Scan for the cell matching the given text and deliver its [X, Y] coordinate at center. 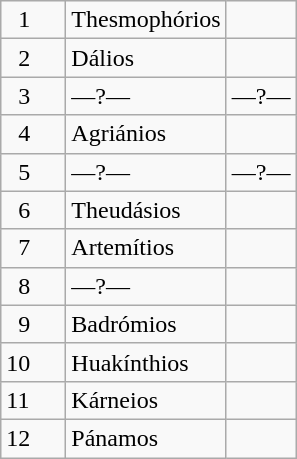
5 [34, 172]
1 [34, 20]
Dálios [146, 58]
Agriánios [146, 134]
Thesmophórios [146, 20]
Theudásios [146, 210]
2 [34, 58]
9 [34, 324]
Pánamos [146, 438]
Huakínthios [146, 362]
Badrómios [146, 324]
4 [34, 134]
Kárneios [146, 400]
3 [34, 96]
10 [34, 362]
11 [34, 400]
6 [34, 210]
7 [34, 248]
Artemítios [146, 248]
12 [34, 438]
8 [34, 286]
